Extract the [X, Y] coordinate from the center of the cell holding the provided text.  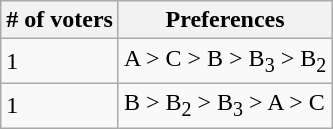
A > C > B > B3 > B2 [224, 61]
# of voters [60, 20]
B > B2 > B3 > A > C [224, 105]
Preferences [224, 20]
